Determine the [x, y] coordinate at the center of the cell enclosing the given text.  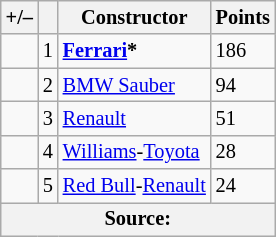
24 [243, 186]
Williams-Toyota [134, 152]
Renault [134, 118]
BMW Sauber [134, 85]
5 [48, 186]
Ferrari* [134, 51]
51 [243, 118]
Points [243, 17]
186 [243, 51]
4 [48, 152]
2 [48, 85]
1 [48, 51]
Red Bull-Renault [134, 186]
94 [243, 85]
Constructor [134, 17]
Source: [138, 219]
+/– [20, 17]
3 [48, 118]
28 [243, 152]
